Find where the given text appears and provide that cell's center as [x, y] coordinate. 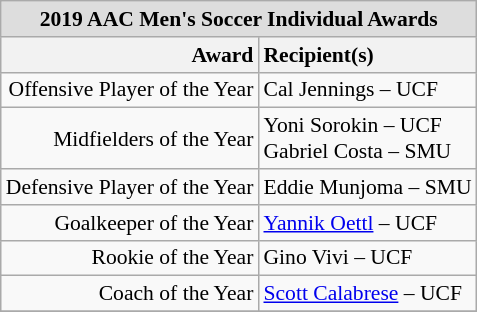
Award [130, 55]
Goalkeeper of the Year [130, 223]
Midfielders of the Year [130, 138]
Eddie Munjoma – SMU [367, 187]
Yoni Sorokin – UCFGabriel Costa – SMU [367, 138]
2019 AAC Men's Soccer Individual Awards [239, 19]
Cal Jennings – UCF [367, 90]
Yannik Oettl – UCF [367, 223]
Rookie of the Year [130, 258]
Gino Vivi – UCF [367, 258]
Defensive Player of the Year [130, 187]
Coach of the Year [130, 294]
Recipient(s) [367, 55]
Offensive Player of the Year [130, 90]
Scott Calabrese – UCF [367, 294]
